Detect which cell encompasses the target text, then output its (X, Y) center coordinate. 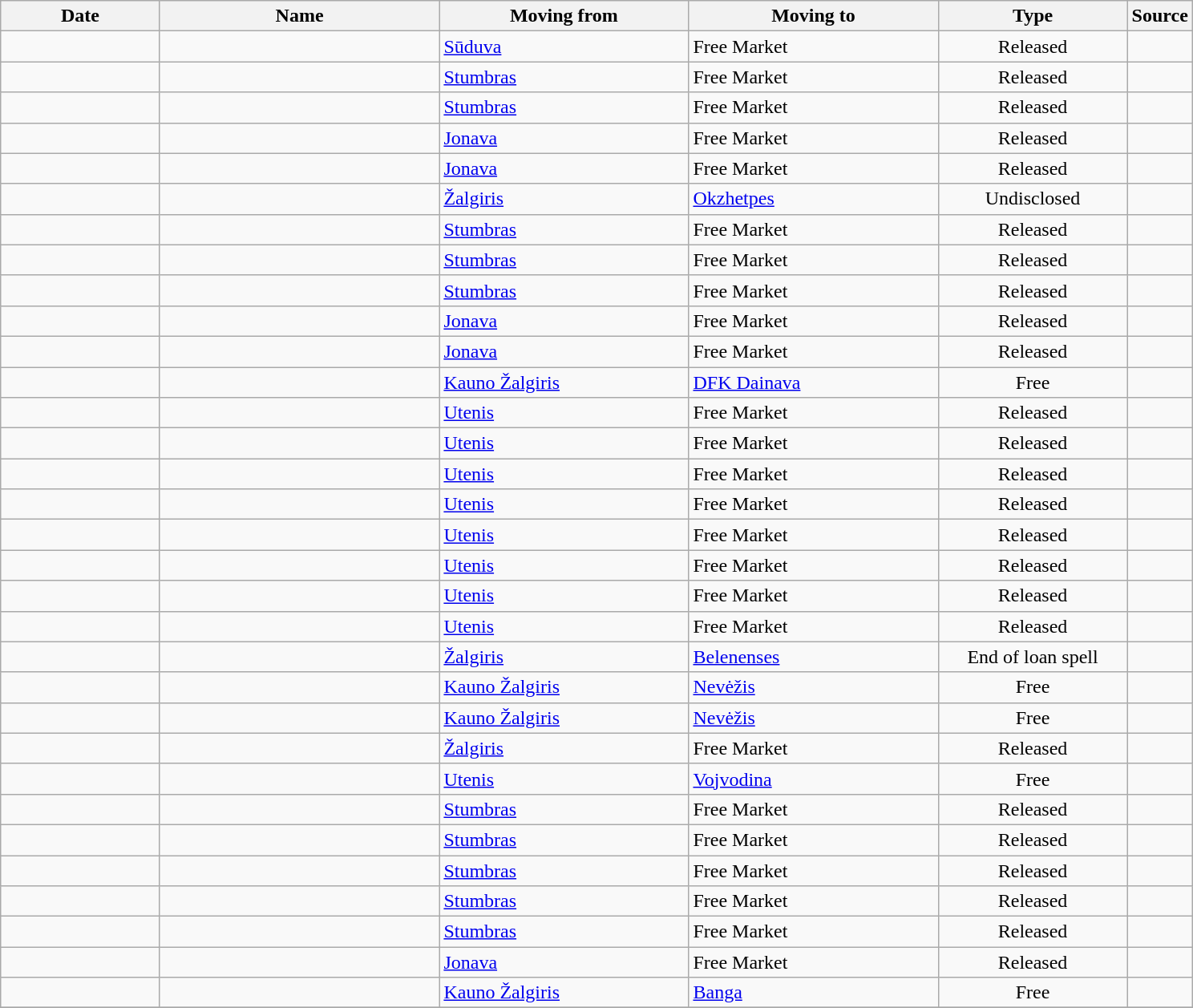
DFK Dainava (813, 383)
Belenenses (813, 657)
Name (300, 16)
Sūduva (564, 47)
Vojvodina (813, 779)
Type (1033, 16)
Source (1159, 16)
Date (80, 16)
Banga (813, 993)
Okzhetpes (813, 199)
Moving to (813, 16)
Undisclosed (1033, 199)
Moving from (564, 16)
End of loan spell (1033, 657)
